Scan for the cell matching the given text and deliver its [X, Y] coordinate at center. 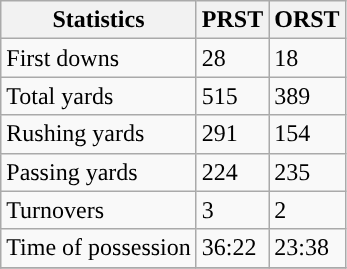
28 [232, 58]
PRST [232, 20]
Passing yards [99, 172]
291 [232, 134]
Total yards [99, 96]
Statistics [99, 20]
18 [307, 58]
3 [232, 210]
23:38 [307, 248]
515 [232, 96]
36:22 [232, 248]
154 [307, 134]
235 [307, 172]
Rushing yards [99, 134]
389 [307, 96]
224 [232, 172]
2 [307, 210]
ORST [307, 20]
Turnovers [99, 210]
First downs [99, 58]
Time of possession [99, 248]
